Search for the cell housing the specified text and yield its (x, y) center coordinate. 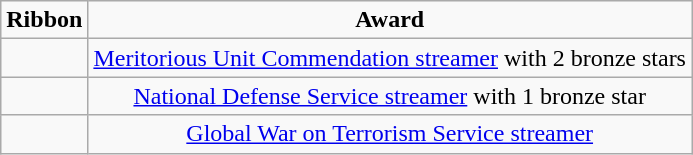
National Defense Service streamer with 1 bronze star (390, 96)
Meritorious Unit Commendation streamer with 2 bronze stars (390, 58)
Ribbon (44, 20)
Award (390, 20)
Global War on Terrorism Service streamer (390, 134)
